Capture the cell that displays the provided text and extract its [x, y] central coordinate. 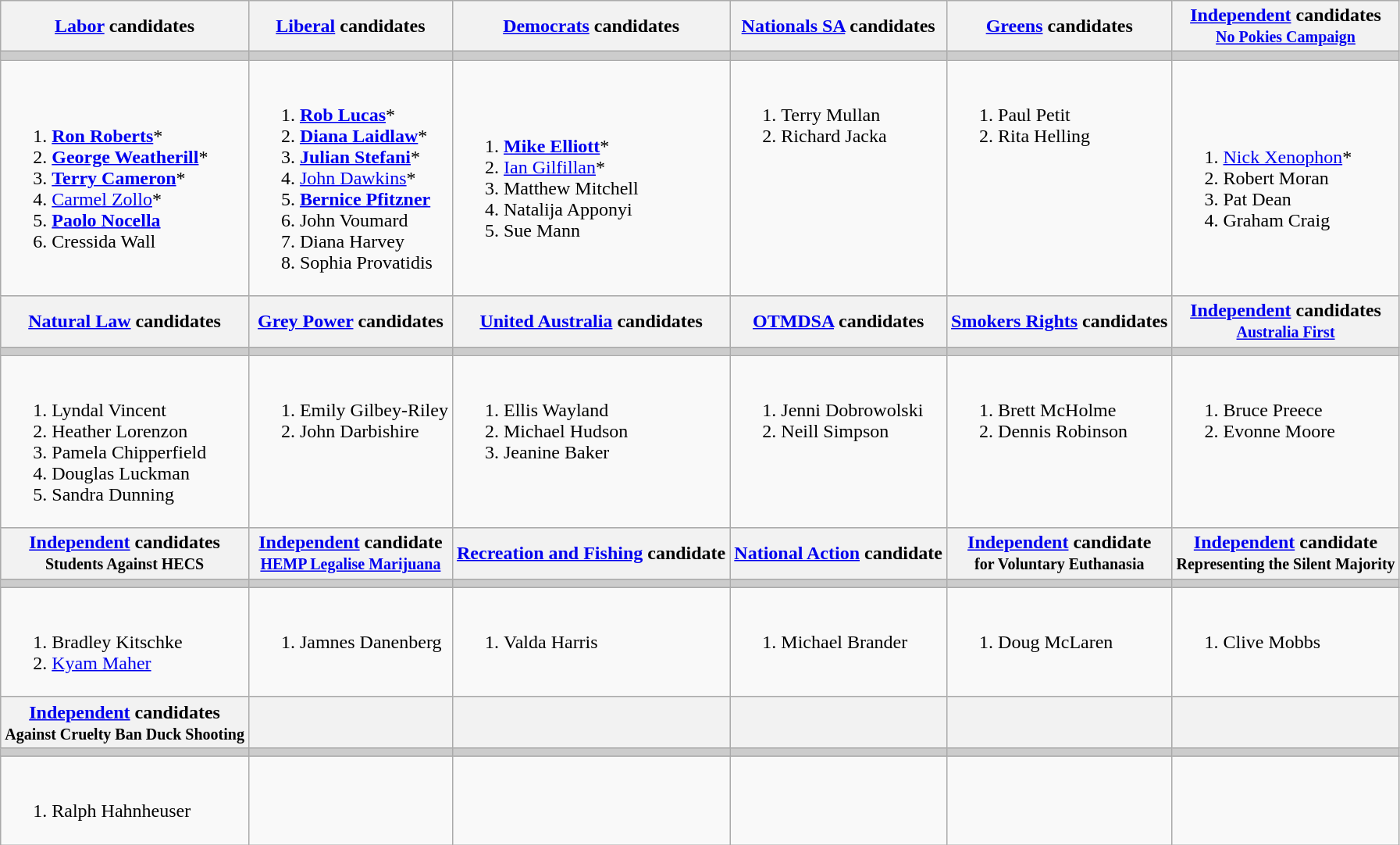
Democrats candidates [590, 27]
Greens candidates [1060, 27]
Independent candidates Australia First [1285, 322]
Nationals SA candidates [839, 27]
Lyndal VincentHeather LorenzonPamela ChipperfieldDouglas LuckmanSandra Dunning [125, 442]
Jamnes Danenberg [350, 642]
Rob Lucas*Diana Laidlaw*Julian Stefani*John Dawkins*Bernice PfitznerJohn VoumardDiana HarveySophia Provatidis [350, 178]
Nick Xenophon*Robert MoranPat DeanGraham Craig [1285, 178]
Smokers Rights candidates [1060, 322]
Independent candidate for Voluntary Euthanasia [1060, 553]
National Action candidate [839, 553]
Bruce PreeceEvonne Moore [1285, 442]
Clive Mobbs [1285, 642]
Paul PetitRita Helling [1060, 178]
Mike Elliott*Ian Gilfillan*Matthew MitchellNatalija ApponyiSue Mann [590, 178]
Valda Harris [590, 642]
Bradley KitschkeKyam Maher [125, 642]
Ralph Hahnheuser [125, 800]
Brett McHolmeDennis Robinson [1060, 442]
Independent candidates No Pokies Campaign [1285, 27]
Ron Roberts*George Weatherill*Terry Cameron*Carmel Zollo*Paolo NocellaCressida Wall [125, 178]
Independent candidates Students Against HECS [125, 553]
United Australia candidates [590, 322]
Terry MullanRichard Jacka [839, 178]
Independent candidate HEMP Legalise Marijuana [350, 553]
Recreation and Fishing candidate [590, 553]
Grey Power candidates [350, 322]
Michael Brander [839, 642]
OTMDSA candidates [839, 322]
Independent candidates Against Cruelty Ban Duck Shooting [125, 722]
Labor candidates [125, 27]
Doug McLaren [1060, 642]
Jenni DobrowolskiNeill Simpson [839, 442]
Natural Law candidates [125, 322]
Emily Gilbey-RileyJohn Darbishire [350, 442]
Independent candidate Representing the Silent Majority [1285, 553]
Liberal candidates [350, 27]
Ellis WaylandMichael HudsonJeanine Baker [590, 442]
